Capture the cell that displays the provided text and extract its [X, Y] central coordinate. 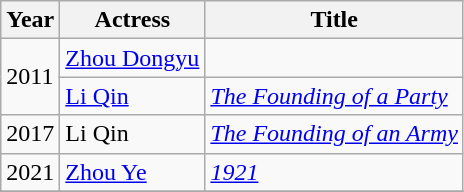
Title [334, 20]
Zhou Ye [132, 172]
Year [30, 20]
2017 [30, 134]
2011 [30, 77]
The Founding of a Party [334, 96]
Zhou Dongyu [132, 58]
1921 [334, 172]
2021 [30, 172]
The Founding of an Army [334, 134]
Actress [132, 20]
